Find where the given text appears and provide that cell's center as (X, Y) coordinate. 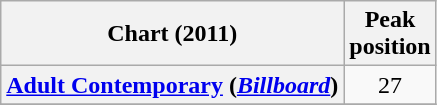
Adult Contemporary (Billboard) (172, 85)
Chart (2011) (172, 34)
Peakposition (390, 34)
27 (390, 85)
